Identify which cell holds the provided text, then report its [x, y] central coordinate. 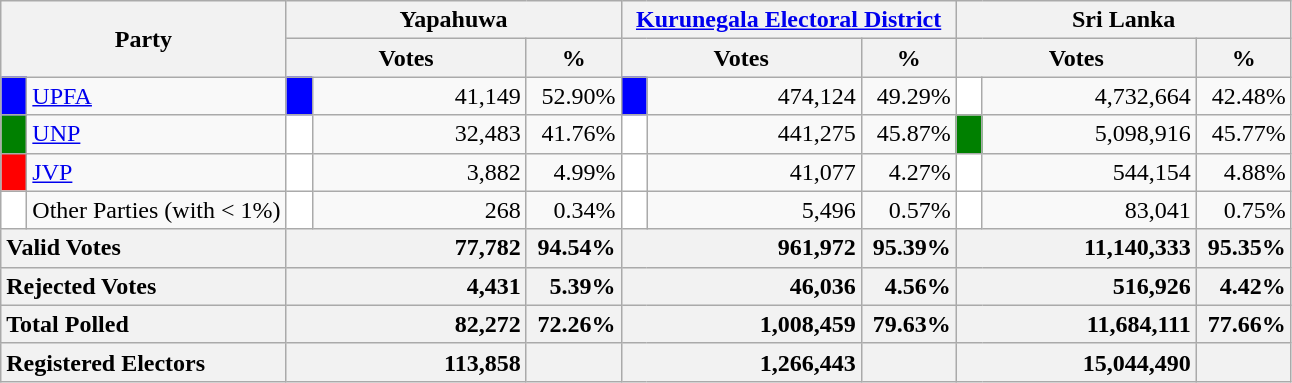
77.66% [1244, 324]
82,272 [406, 324]
42.48% [1244, 96]
544,154 [1089, 172]
5,496 [754, 210]
1,008,459 [741, 324]
79.63% [908, 324]
3,882 [419, 172]
961,972 [741, 248]
15,044,490 [1076, 362]
516,926 [1076, 286]
Valid Votes [144, 248]
4.42% [1244, 286]
41,149 [419, 96]
41.76% [574, 134]
5.39% [574, 286]
11,140,333 [1076, 248]
45.87% [908, 134]
83,041 [1089, 210]
4.88% [1244, 172]
77,782 [406, 248]
4,732,664 [1089, 96]
11,684,111 [1076, 324]
52.90% [574, 96]
0.34% [574, 210]
Kurunegala Electoral District [788, 20]
5,098,916 [1089, 134]
JVP [156, 172]
0.57% [908, 210]
4.56% [908, 286]
4.99% [574, 172]
Rejected Votes [144, 286]
45.77% [1244, 134]
46,036 [741, 286]
72.26% [574, 324]
4.27% [908, 172]
UPFA [156, 96]
32,483 [419, 134]
Yapahuwa [454, 20]
4,431 [406, 286]
268 [419, 210]
Party [144, 39]
1,266,443 [741, 362]
474,124 [754, 96]
95.35% [1244, 248]
Other Parties (with < 1%) [156, 210]
Sri Lanka [1124, 20]
441,275 [754, 134]
49.29% [908, 96]
0.75% [1244, 210]
UNP [156, 134]
94.54% [574, 248]
113,858 [406, 362]
41,077 [754, 172]
95.39% [908, 248]
Total Polled [144, 324]
Registered Electors [144, 362]
